Search for the cell housing the specified text and yield its [x, y] center coordinate. 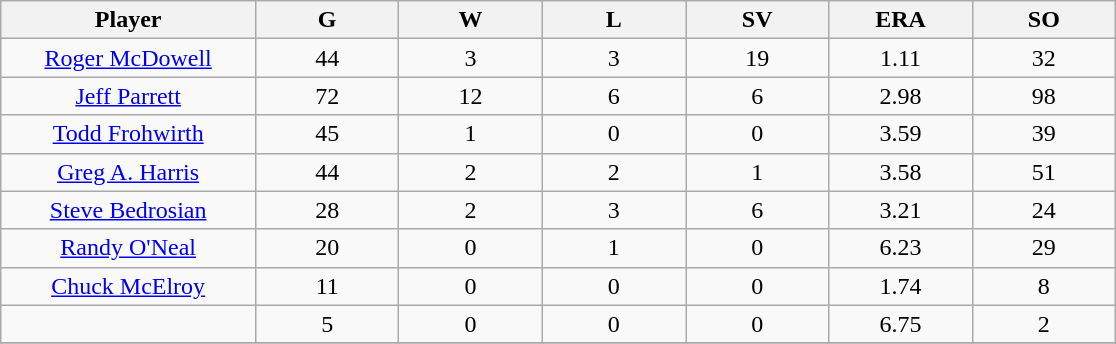
W [470, 20]
Chuck McElroy [128, 286]
G [328, 20]
1.74 [900, 286]
11 [328, 286]
3.59 [900, 134]
Greg A. Harris [128, 172]
32 [1044, 58]
L [614, 20]
28 [328, 210]
51 [1044, 172]
2.98 [900, 96]
24 [1044, 210]
Todd Frohwirth [128, 134]
3.58 [900, 172]
29 [1044, 248]
8 [1044, 286]
SV [758, 20]
19 [758, 58]
6.75 [900, 324]
Player [128, 20]
3.21 [900, 210]
Roger McDowell [128, 58]
Jeff Parrett [128, 96]
39 [1044, 134]
SO [1044, 20]
45 [328, 134]
12 [470, 96]
20 [328, 248]
1.11 [900, 58]
98 [1044, 96]
5 [328, 324]
6.23 [900, 248]
72 [328, 96]
Steve Bedrosian [128, 210]
Randy O'Neal [128, 248]
ERA [900, 20]
